Provide the [X, Y] coordinate of the cell's center where the given text is located.  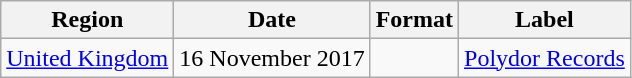
Format [414, 20]
Region [88, 20]
United Kingdom [88, 58]
Polydor Records [545, 58]
Label [545, 20]
16 November 2017 [272, 58]
Date [272, 20]
